From the cell containing the given text, extract its center point as (x, y) coordinate. 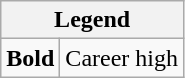
Career high (122, 58)
Legend (92, 20)
Bold (30, 58)
